Identify which cell holds the provided text, then report its (x, y) central coordinate. 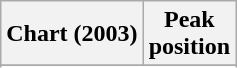
Peak position (189, 34)
Chart (2003) (72, 34)
